Determine the (X, Y) coordinate at the center of the cell enclosing the given text.  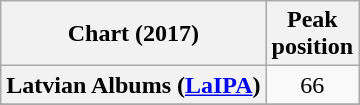
66 (312, 85)
Latvian Albums (LaIPA) (134, 85)
Peakposition (312, 34)
Chart (2017) (134, 34)
